Output the [x, y] coordinate of the center of the cell containing the given text.  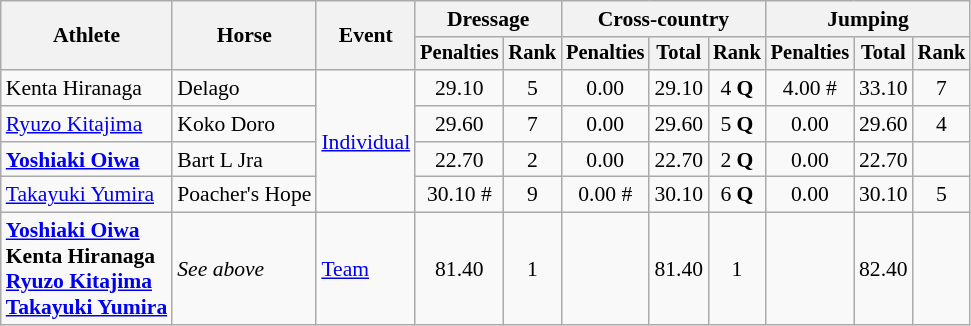
5 Q [737, 124]
Delago [244, 88]
Ryuzo Kitajima [86, 124]
Cross-country [664, 19]
Jumping [868, 19]
4 [942, 124]
Individual [366, 141]
Horse [244, 36]
Yoshiaki OiwaKenta HiranagaRyuzo KitajimaTakayuki Yumira [86, 269]
Kenta Hiranaga [86, 88]
Event [366, 36]
Team [366, 269]
33.10 [884, 88]
Poacher's Hope [244, 195]
Dressage [488, 19]
4.00 # [810, 88]
6 Q [737, 195]
30.10 # [459, 195]
9 [533, 195]
Bart L Jra [244, 160]
2 Q [737, 160]
4 Q [737, 88]
2 [533, 160]
Koko Doro [244, 124]
Yoshiaki Oiwa [86, 160]
0.00 # [605, 195]
Takayuki Yumira [86, 195]
See above [244, 269]
82.40 [884, 269]
Athlete [86, 36]
